Identify which cell holds the provided text, then report its [X, Y] central coordinate. 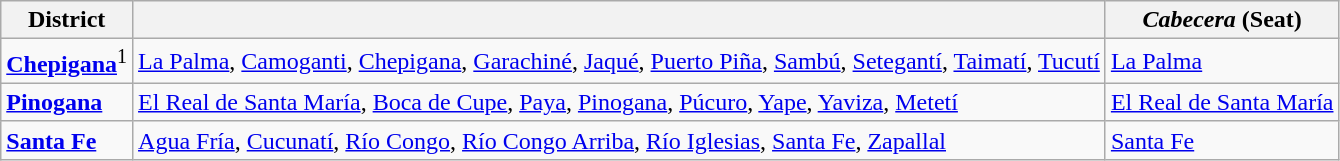
Agua Fría, Cucunatí, Río Congo, Río Congo Arriba, Río Iglesias, Santa Fe, Zapallal [620, 140]
District [67, 20]
El Real de Santa María, Boca de Cupe, Paya, Pinogana, Púcuro, Yape, Yaviza, Metetí [620, 102]
Chepigana1 [67, 62]
El Real de Santa María [1222, 102]
La Palma, Camoganti, Chepigana, Garachiné, Jaqué, Puerto Piña, Sambú, Setegantí, Taimatí, Tucutí [620, 62]
La Palma [1222, 62]
Pinogana [67, 102]
Cabecera (Seat) [1222, 20]
